Identify which cell holds the provided text, then report its (x, y) central coordinate. 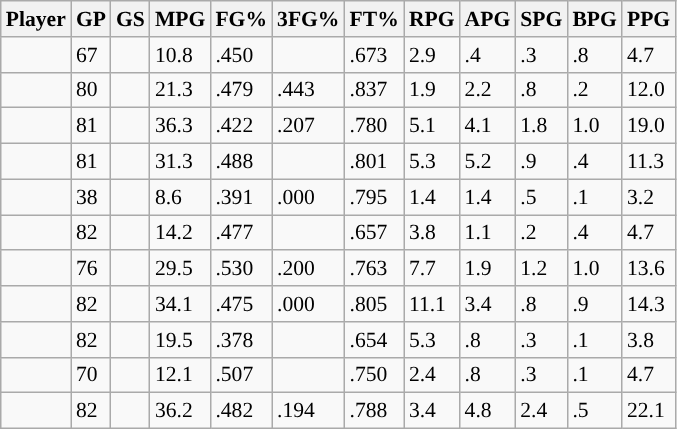
14.2 (180, 233)
.378 (241, 340)
80 (91, 90)
38 (91, 197)
5.1 (432, 126)
36.3 (180, 126)
MPG (180, 19)
.788 (374, 411)
.200 (308, 269)
.488 (241, 162)
.507 (241, 375)
7.7 (432, 269)
.479 (241, 90)
11.3 (648, 162)
1.8 (541, 126)
34.1 (180, 304)
1.1 (488, 233)
19.5 (180, 340)
19.0 (648, 126)
.837 (374, 90)
67 (91, 55)
.207 (308, 126)
.530 (241, 269)
22.1 (648, 411)
Player (36, 19)
13.6 (648, 269)
.780 (374, 126)
36.2 (180, 411)
8.6 (180, 197)
70 (91, 375)
31.3 (180, 162)
.795 (374, 197)
.482 (241, 411)
.443 (308, 90)
3FG% (308, 19)
APG (488, 19)
.477 (241, 233)
FG% (241, 19)
.391 (241, 197)
SPG (541, 19)
11.1 (432, 304)
29.5 (180, 269)
3.2 (648, 197)
.763 (374, 269)
1.2 (541, 269)
PPG (648, 19)
.450 (241, 55)
.750 (374, 375)
21.3 (180, 90)
FT% (374, 19)
4.1 (488, 126)
14.3 (648, 304)
BPG (594, 19)
.475 (241, 304)
.805 (374, 304)
GS (130, 19)
5.2 (488, 162)
2.9 (432, 55)
.422 (241, 126)
RPG (432, 19)
.194 (308, 411)
.801 (374, 162)
10.8 (180, 55)
.673 (374, 55)
.657 (374, 233)
4.8 (488, 411)
2.2 (488, 90)
.654 (374, 340)
GP (91, 19)
12.1 (180, 375)
12.0 (648, 90)
76 (91, 269)
